Search for the cell housing the specified text and yield its (X, Y) center coordinate. 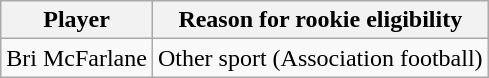
Player (77, 20)
Other sport (Association football) (320, 58)
Reason for rookie eligibility (320, 20)
Bri McFarlane (77, 58)
